Find where the given text appears and provide that cell's center as [X, Y] coordinate. 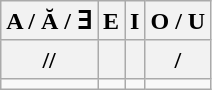
A / Ă / Ǝ [50, 21]
O / U [178, 21]
/ [178, 59]
I [135, 21]
E [112, 21]
// [50, 59]
